Return the [X, Y] coordinate for the center point of the cell that contains the specified text.  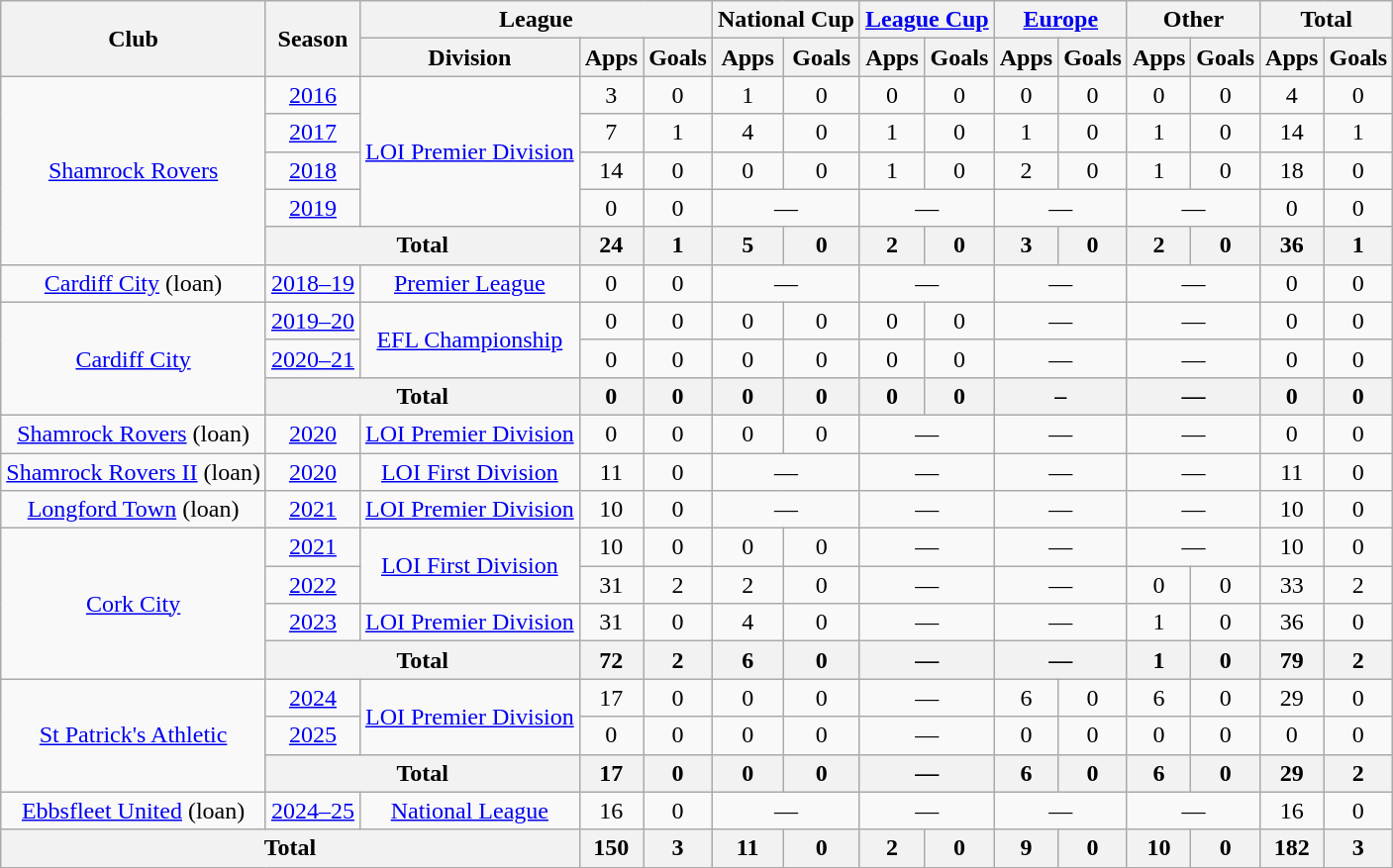
2016 [313, 95]
League [536, 20]
2024–25 [313, 811]
2018 [313, 170]
2018–19 [313, 283]
2024 [313, 698]
2023 [313, 623]
Club [134, 39]
Europe [1060, 20]
2019 [313, 208]
Division [469, 57]
Cork City [134, 604]
9 [1026, 848]
18 [1292, 170]
– [1060, 396]
Premier League [469, 283]
2022 [313, 585]
182 [1292, 848]
Shamrock Rovers [134, 170]
2020–21 [313, 358]
Cardiff City [134, 358]
150 [611, 848]
National Cup [786, 20]
Cardiff City (loan) [134, 283]
Shamrock Rovers (loan) [134, 434]
79 [1292, 660]
72 [611, 660]
33 [1292, 585]
2025 [313, 735]
7 [611, 133]
National League [469, 811]
St Patrick's Athletic [134, 735]
Longford Town (loan) [134, 510]
Other [1193, 20]
2019–20 [313, 321]
24 [611, 245]
EFL Championship [469, 339]
5 [747, 245]
Shamrock Rovers II (loan) [134, 472]
2017 [313, 133]
Season [313, 39]
League Cup [927, 20]
Ebbsfleet United (loan) [134, 811]
